For the text-containing cell, return its midpoint in [X, Y] coordinate format. 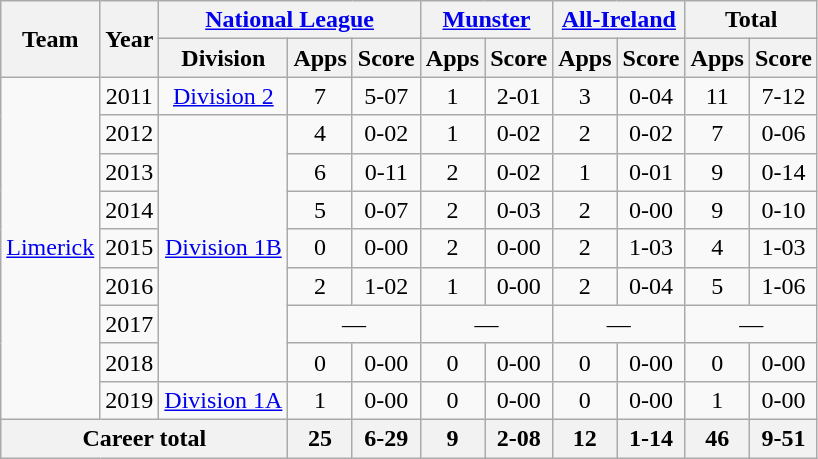
6-29 [386, 438]
25 [320, 438]
2017 [130, 324]
Limerick [50, 248]
All-Ireland [619, 20]
2012 [130, 134]
0-10 [783, 210]
Division 2 [224, 96]
12 [585, 438]
Division 1A [224, 400]
46 [717, 438]
0-01 [651, 172]
5-07 [386, 96]
2013 [130, 172]
Division 1B [224, 248]
Division [224, 58]
11 [717, 96]
9-51 [783, 438]
2015 [130, 248]
National League [290, 20]
2016 [130, 286]
Munster [486, 20]
2018 [130, 362]
Career total [144, 438]
0-06 [783, 134]
6 [320, 172]
7-12 [783, 96]
0-11 [386, 172]
Total [751, 20]
2-08 [519, 438]
0-07 [386, 210]
Year [130, 39]
1-14 [651, 438]
2019 [130, 400]
1-02 [386, 286]
Team [50, 39]
0-14 [783, 172]
2011 [130, 96]
2-01 [519, 96]
0-03 [519, 210]
3 [585, 96]
2014 [130, 210]
1-06 [783, 286]
